Determine the [X, Y] coordinate at the center of the cell enclosing the given text.  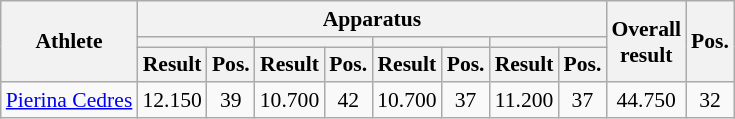
44.750 [646, 101]
42 [348, 101]
Pierina Cedres [70, 101]
Apparatus [372, 19]
11.200 [524, 101]
39 [231, 101]
12.150 [172, 101]
32 [710, 101]
Athlete [70, 42]
Overallresult [646, 42]
